For the text-containing cell, return its midpoint in (X, Y) coordinate format. 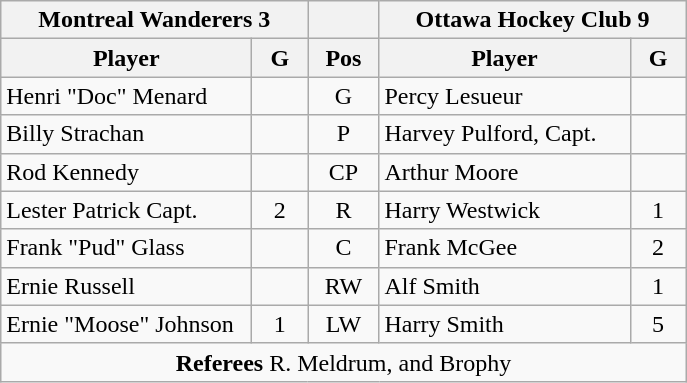
LW (344, 324)
Frank McGee (504, 248)
Arthur Moore (504, 172)
Harry Westwick (504, 210)
Percy Lesueur (504, 96)
Referees R. Meldrum, and Brophy (344, 362)
P (344, 134)
C (344, 248)
Harvey Pulford, Capt. (504, 134)
5 (658, 324)
Henri "Doc" Menard (126, 96)
Ottawa Hockey Club 9 (532, 20)
Montreal Wanderers 3 (154, 20)
Rod Kennedy (126, 172)
Harry Smith (504, 324)
Ernie Russell (126, 286)
CP (344, 172)
Billy Strachan (126, 134)
Pos (344, 58)
R (344, 210)
RW (344, 286)
Ernie "Moose" Johnson (126, 324)
Frank "Pud" Glass (126, 248)
Alf Smith (504, 286)
Lester Patrick Capt. (126, 210)
